From the cell containing the given text, extract its center point as [X, Y] coordinate. 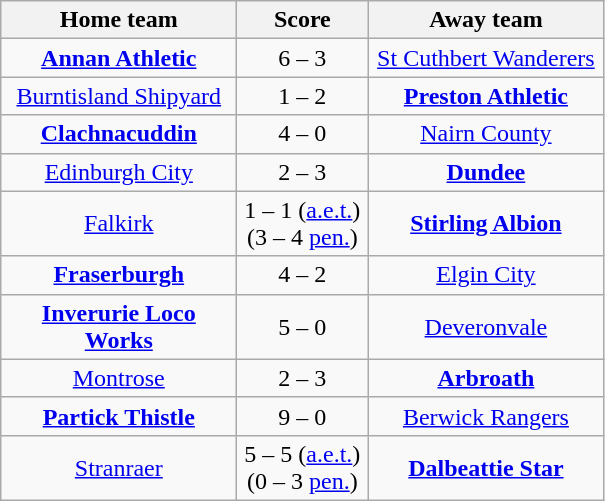
Home team [119, 20]
4 – 0 [302, 134]
Montrose [119, 378]
Away team [486, 20]
Falkirk [119, 224]
Berwick Rangers [486, 416]
Elgin City [486, 275]
Arbroath [486, 378]
Burntisland Shipyard [119, 96]
St Cuthbert Wanderers [486, 58]
Nairn County [486, 134]
6 – 3 [302, 58]
Clachnacuddin [119, 134]
1 – 2 [302, 96]
Inverurie Loco Works [119, 326]
Edinburgh City [119, 172]
1 – 1 (a.e.t.) (3 – 4 pen.) [302, 224]
5 – 0 [302, 326]
Annan Athletic [119, 58]
Stranraer [119, 468]
Dundee [486, 172]
Stirling Albion [486, 224]
4 – 2 [302, 275]
5 – 5 (a.e.t.) (0 – 3 pen.) [302, 468]
Preston Athletic [486, 96]
Fraserburgh [119, 275]
Dalbeattie Star [486, 468]
9 – 0 [302, 416]
Partick Thistle [119, 416]
Score [302, 20]
Deveronvale [486, 326]
